Identify which cell holds the provided text, then report its (X, Y) central coordinate. 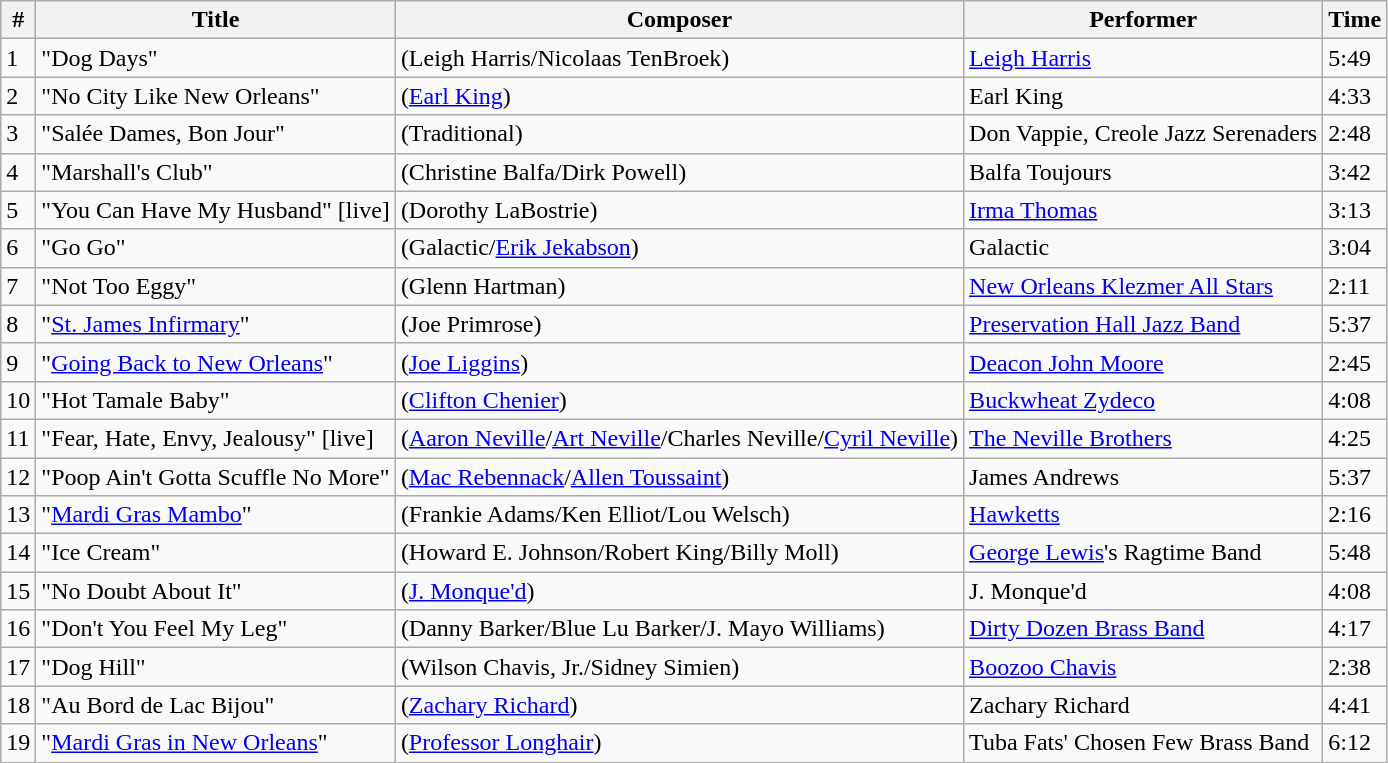
18 (18, 705)
(Mac Rebennack/Allen Toussaint) (679, 477)
"Dog Days" (216, 58)
6:12 (1355, 743)
15 (18, 591)
"Mardi Gras Mambo" (216, 515)
2:38 (1355, 667)
6 (18, 248)
3:42 (1355, 172)
Composer (679, 20)
7 (18, 286)
(Howard E. Johnson/Robert King/Billy Moll) (679, 553)
5:49 (1355, 58)
4:17 (1355, 629)
17 (18, 667)
"Not Too Eggy" (216, 286)
2 (18, 96)
"Fear, Hate, Envy, Jealousy" [live] (216, 438)
George Lewis's Ragtime Band (1144, 553)
"Go Go" (216, 248)
Dirty Dozen Brass Band (1144, 629)
Leigh Harris (1144, 58)
(Professor Longhair) (679, 743)
9 (18, 362)
"St. James Infirmary" (216, 324)
2:45 (1355, 362)
(Wilson Chavis, Jr./Sidney Simien) (679, 667)
Title (216, 20)
14 (18, 553)
(Christine Balfa/Dirk Powell) (679, 172)
Boozoo Chavis (1144, 667)
(Aaron Neville/Art Neville/Charles Neville/Cyril Neville) (679, 438)
New Orleans Klezmer All Stars (1144, 286)
(Joe Liggins) (679, 362)
"Dog Hill" (216, 667)
"Poop Ain't Gotta Scuffle No More" (216, 477)
Time (1355, 20)
Performer (1144, 20)
11 (18, 438)
"No City Like New Orleans" (216, 96)
"Salée Dames, Bon Jour" (216, 134)
James Andrews (1144, 477)
12 (18, 477)
4 (18, 172)
Irma Thomas (1144, 210)
"Ice Cream" (216, 553)
1 (18, 58)
The Neville Brothers (1144, 438)
J. Monque'd (1144, 591)
Deacon John Moore (1144, 362)
"Mardi Gras in New Orleans" (216, 743)
"Marshall's Club" (216, 172)
4:25 (1355, 438)
3:13 (1355, 210)
(Zachary Richard) (679, 705)
2:48 (1355, 134)
(Frankie Adams/Ken Elliot/Lou Welsch) (679, 515)
Zachary Richard (1144, 705)
(Galactic/Erik Jekabson) (679, 248)
5 (18, 210)
"No Doubt About It" (216, 591)
8 (18, 324)
(Joe Primrose) (679, 324)
"Hot Tamale Baby" (216, 400)
4:41 (1355, 705)
"Going Back to New Orleans" (216, 362)
Earl King (1144, 96)
Preservation Hall Jazz Band (1144, 324)
Galactic (1144, 248)
3 (18, 134)
(J. Monque'd) (679, 591)
(Clifton Chenier) (679, 400)
"You Can Have My Husband" [live] (216, 210)
Tuba Fats' Chosen Few Brass Band (1144, 743)
10 (18, 400)
3:04 (1355, 248)
(Danny Barker/Blue Lu Barker/J. Mayo Williams) (679, 629)
16 (18, 629)
13 (18, 515)
(Traditional) (679, 134)
5:48 (1355, 553)
Hawketts (1144, 515)
Buckwheat Zydeco (1144, 400)
19 (18, 743)
(Leigh Harris/Nicolaas TenBroek) (679, 58)
2:16 (1355, 515)
(Earl King) (679, 96)
# (18, 20)
4:33 (1355, 96)
"Don't You Feel My Leg" (216, 629)
2:11 (1355, 286)
(Dorothy LaBostrie) (679, 210)
"Au Bord de Lac Bijou" (216, 705)
Don Vappie, Creole Jazz Serenaders (1144, 134)
(Glenn Hartman) (679, 286)
Balfa Toujours (1144, 172)
